Output the [x, y] coordinate of the center of the cell containing the given text.  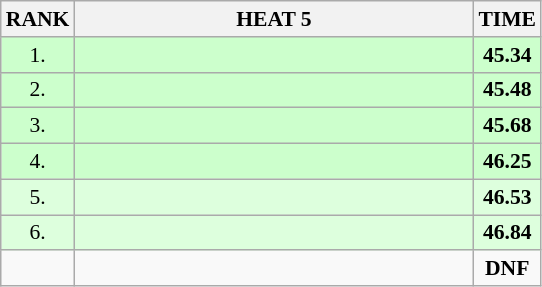
46.84 [507, 233]
45.34 [507, 55]
45.48 [507, 90]
4. [38, 162]
2. [38, 90]
5. [38, 197]
DNF [507, 269]
6. [38, 233]
46.25 [507, 162]
3. [38, 126]
TIME [507, 19]
1. [38, 55]
45.68 [507, 126]
46.53 [507, 197]
RANK [38, 19]
HEAT 5 [274, 19]
